Locate the cell with the specified text and output its (X, Y) center coordinate. 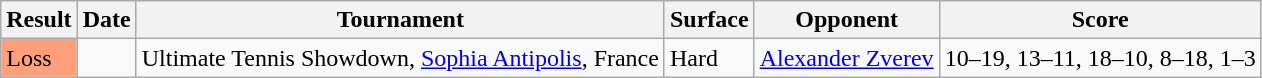
Loss (39, 58)
Score (1100, 20)
10–19, 13–11, 18–10, 8–18, 1–3 (1100, 58)
Opponent (846, 20)
Surface (709, 20)
Ultimate Tennis Showdown, Sophia Antipolis, France (400, 58)
Date (106, 20)
Alexander Zverev (846, 58)
Result (39, 20)
Tournament (400, 20)
Hard (709, 58)
